Identify which cell holds the provided text, then report its [x, y] central coordinate. 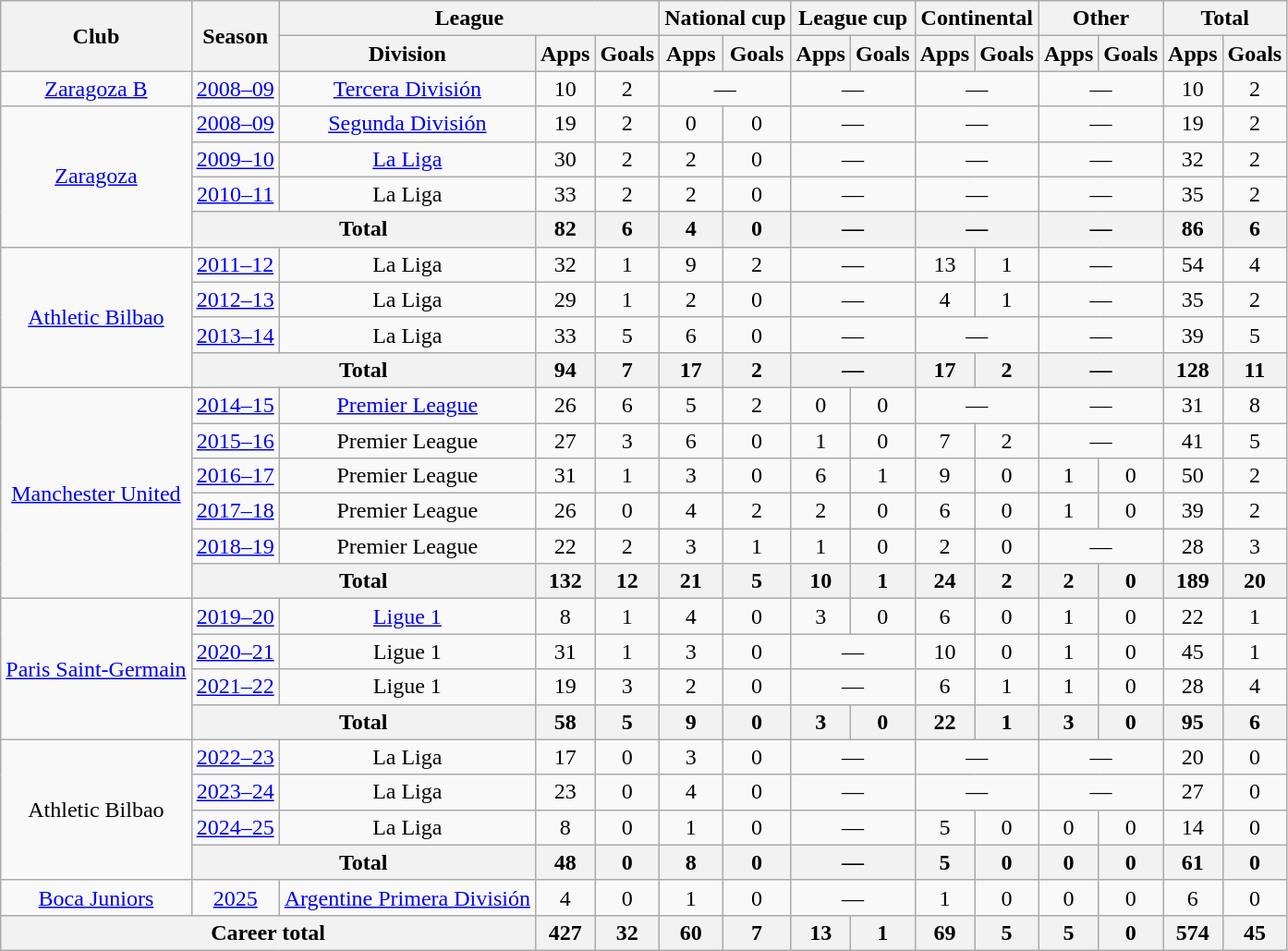
Argentine Primera División [407, 897]
Career total [268, 933]
2012–13 [235, 299]
Manchester United [96, 493]
12 [627, 581]
132 [565, 581]
Paris Saint-Germain [96, 669]
61 [1193, 862]
Segunda División [407, 124]
Zaragoza B [96, 89]
128 [1193, 370]
50 [1193, 476]
National cup [725, 18]
2011–12 [235, 264]
2016–17 [235, 476]
69 [944, 933]
2023–24 [235, 792]
21 [691, 581]
95 [1193, 722]
23 [565, 792]
Zaragoza [96, 177]
2021–22 [235, 687]
14 [1193, 827]
2013–14 [235, 335]
2014–15 [235, 405]
427 [565, 933]
54 [1193, 264]
58 [565, 722]
24 [944, 581]
2009–10 [235, 159]
Club [96, 36]
2025 [235, 897]
41 [1193, 441]
2019–20 [235, 616]
Continental [977, 18]
30 [565, 159]
League [469, 18]
Season [235, 36]
48 [565, 862]
2024–25 [235, 827]
2015–16 [235, 441]
11 [1255, 370]
Division [407, 54]
2017–18 [235, 511]
60 [691, 933]
2010–11 [235, 194]
2020–21 [235, 652]
189 [1193, 581]
86 [1193, 229]
29 [565, 299]
Boca Juniors [96, 897]
2022–23 [235, 757]
Other [1100, 18]
Tercera División [407, 89]
82 [565, 229]
League cup [853, 18]
94 [565, 370]
574 [1193, 933]
2018–19 [235, 546]
